From the cell containing the given text, extract its center point as (X, Y) coordinate. 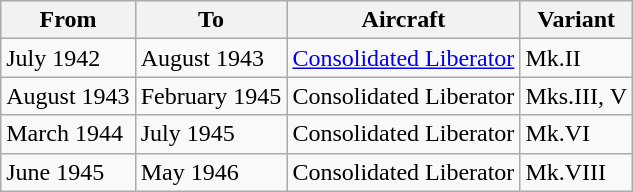
Aircraft (404, 20)
June 1945 (68, 172)
Mk.II (576, 58)
To (211, 20)
Mk.VIII (576, 172)
Mk.VI (576, 134)
Variant (576, 20)
May 1946 (211, 172)
Mks.III, V (576, 96)
July 1942 (68, 58)
From (68, 20)
July 1945 (211, 134)
March 1944 (68, 134)
February 1945 (211, 96)
